Search for the cell housing the specified text and yield its [x, y] center coordinate. 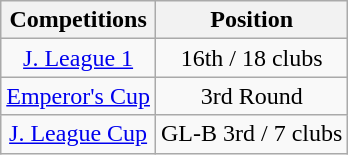
Competitions [78, 20]
GL-B 3rd / 7 clubs [251, 134]
J. League 1 [78, 58]
16th / 18 clubs [251, 58]
Emperor's Cup [78, 96]
3rd Round [251, 96]
J. League Cup [78, 134]
Position [251, 20]
